Scan for the cell matching the given text and deliver its (X, Y) coordinate at center. 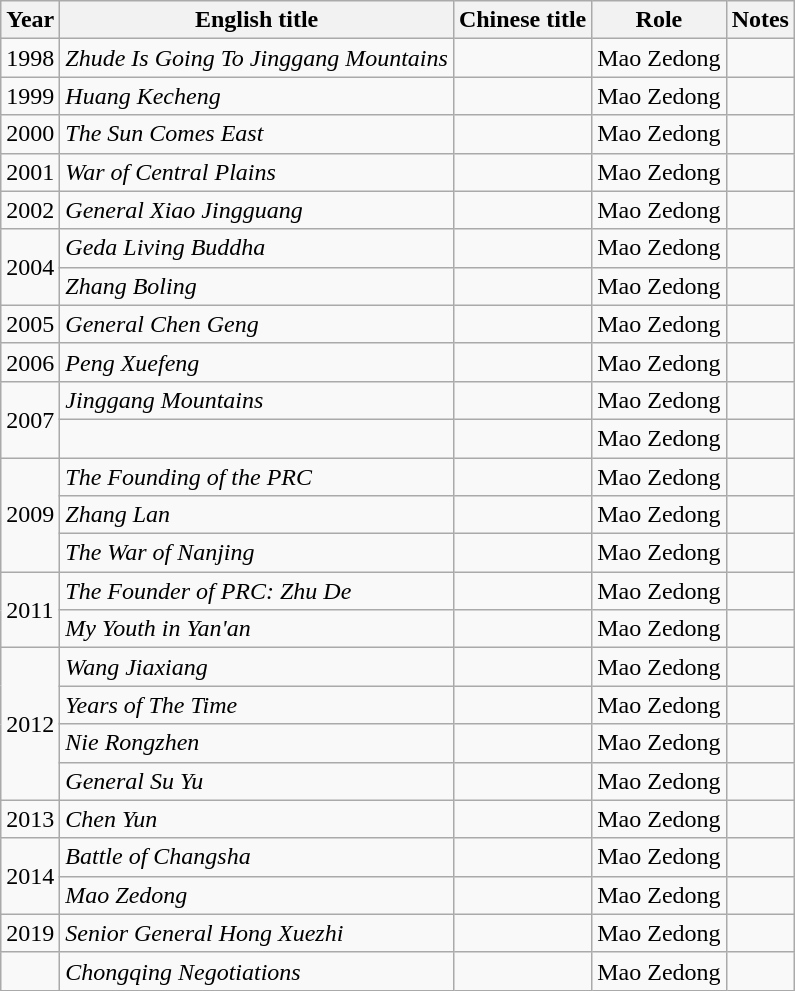
War of Central Plains (257, 172)
2001 (30, 172)
2005 (30, 324)
Battle of Changsha (257, 857)
Peng Xuefeng (257, 362)
Zhang Lan (257, 515)
Role (659, 20)
Huang Kecheng (257, 96)
Wang Jiaxiang (257, 667)
1999 (30, 96)
The Founder of PRC: Zhu De (257, 591)
2013 (30, 819)
Chinese title (522, 20)
Year (30, 20)
2019 (30, 933)
2002 (30, 210)
Zhude Is Going To Jinggang Mountains (257, 58)
2007 (30, 419)
The Sun Comes East (257, 134)
2011 (30, 610)
2009 (30, 515)
1998 (30, 58)
My Youth in Yan'an (257, 629)
2000 (30, 134)
The Founding of the PRC (257, 477)
2014 (30, 876)
English title (257, 20)
The War of Nanjing (257, 553)
Jinggang Mountains (257, 400)
Zhang Boling (257, 286)
Geda Living Buddha (257, 248)
General Xiao Jingguang (257, 210)
General Chen Geng (257, 324)
Notes (760, 20)
General Su Yu (257, 781)
Nie Rongzhen (257, 743)
Chongqing Negotiations (257, 971)
Senior General Hong Xuezhi (257, 933)
2012 (30, 724)
2004 (30, 267)
2006 (30, 362)
Years of The Time (257, 705)
Chen Yun (257, 819)
